Return [x, y] of the center of cell containing provided text 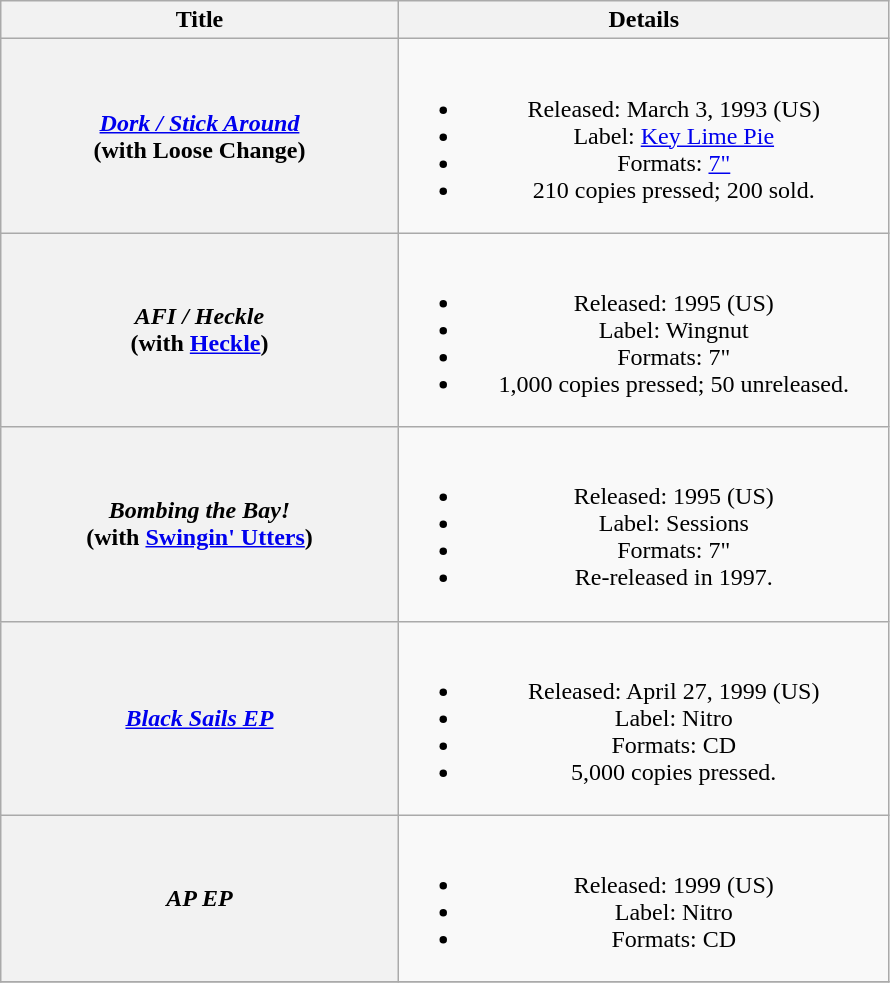
Details [644, 20]
AFI / Heckle(with Heckle) [200, 330]
Released: March 3, 1993 (US)Label: Key Lime PieFormats: 7"210 copies pressed; 200 sold. [644, 136]
Released: 1999 (US)Label: NitroFormats: CD [644, 898]
Dork / Stick Around(with Loose Change) [200, 136]
Released: 1995 (US)Label: SessionsFormats: 7"Re-released in 1997. [644, 524]
AP EP [200, 898]
Title [200, 20]
Black Sails EP [200, 718]
Released: 1995 (US)Label: WingnutFormats: 7"1,000 copies pressed; 50 unreleased. [644, 330]
Bombing the Bay!(with Swingin' Utters) [200, 524]
Released: April 27, 1999 (US)Label: NitroFormats: CD5,000 copies pressed. [644, 718]
